Provide the (x, y) coordinate of the cell's center where the given text is located.  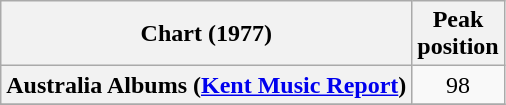
Australia Albums (Kent Music Report) (206, 85)
Chart (1977) (206, 34)
98 (458, 85)
Peakposition (458, 34)
